Locate the cell with the specified text and output its (x, y) center coordinate. 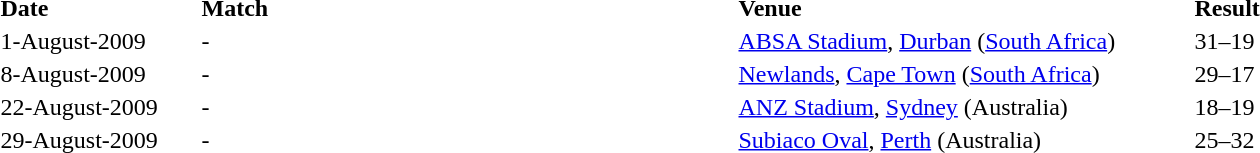
Newlands, Cape Town (South Africa) (964, 74)
ANZ Stadium, Sydney (Australia) (964, 107)
ABSA Stadium, Durban (South Africa) (964, 41)
